Capture the cell that displays the provided text and extract its (X, Y) central coordinate. 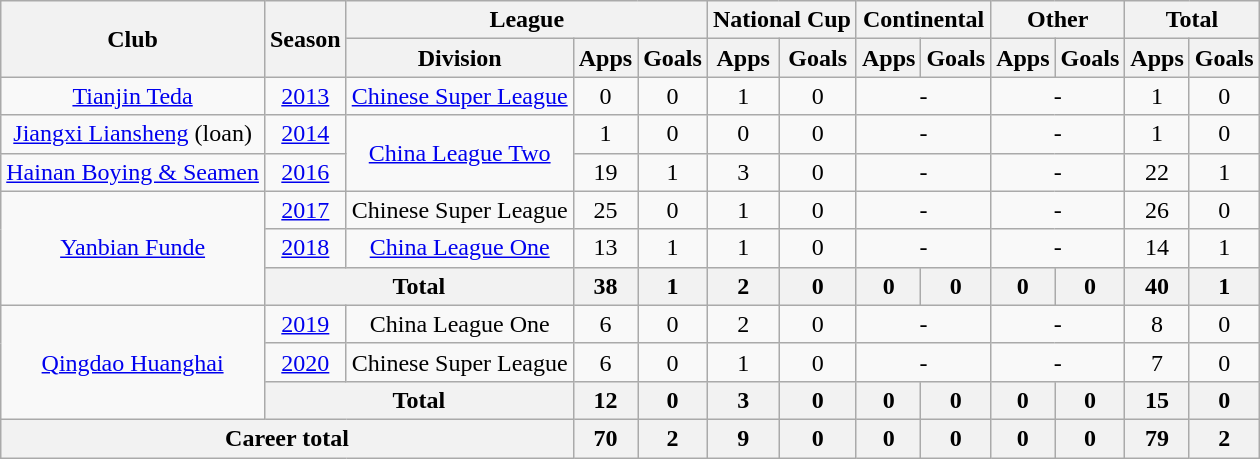
13 (605, 248)
2017 (305, 210)
Yanbian Funde (133, 248)
Other (1058, 20)
Career total (287, 438)
12 (605, 400)
2020 (305, 362)
19 (605, 172)
Season (305, 39)
26 (1157, 210)
9 (743, 438)
14 (1157, 248)
70 (605, 438)
2018 (305, 248)
Division (460, 58)
40 (1157, 286)
Jiangxi Liansheng (loan) (133, 134)
Qingdao Huanghai (133, 362)
38 (605, 286)
Club (133, 39)
8 (1157, 324)
Tianjin Teda (133, 96)
22 (1157, 172)
Continental (923, 20)
National Cup (782, 20)
League (526, 20)
2019 (305, 324)
79 (1157, 438)
25 (605, 210)
15 (1157, 400)
7 (1157, 362)
2016 (305, 172)
2014 (305, 134)
2013 (305, 96)
Hainan Boying & Seamen (133, 172)
China League Two (460, 153)
